Pinpoint the cell where the given text exists, returning its (x, y) midpoint coordinate. 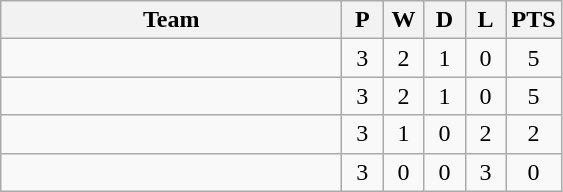
Team (172, 20)
D (444, 20)
W (404, 20)
P (362, 20)
L (486, 20)
PTS (534, 20)
